Determine the [x, y] coordinate at the center of the cell enclosing the given text.  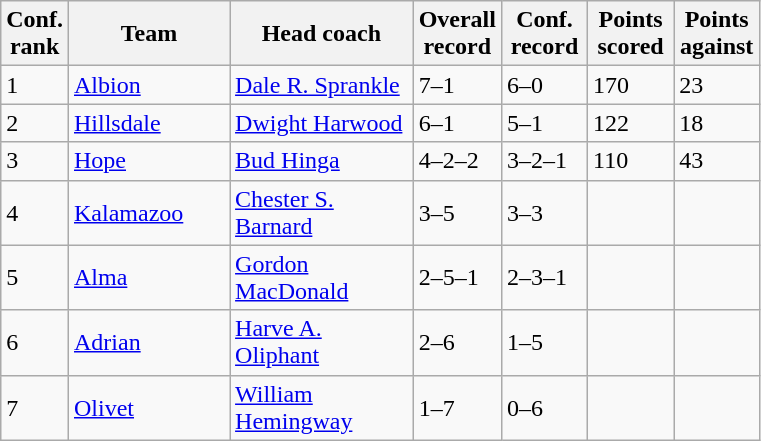
4–2–2 [457, 161]
1 [35, 85]
43 [717, 161]
Gordon MacDonald [322, 278]
Dale R. Sprankle [322, 85]
122 [631, 123]
23 [717, 85]
170 [631, 85]
6–0 [544, 85]
2–3–1 [544, 278]
5 [35, 278]
3–3 [544, 212]
Alma [148, 278]
2 [35, 123]
William Hemingway [322, 408]
1–5 [544, 342]
Bud Hinga [322, 161]
1–7 [457, 408]
Hope [148, 161]
2–5–1 [457, 278]
18 [717, 123]
7–1 [457, 85]
7 [35, 408]
Overall record [457, 34]
3 [35, 161]
Points against [717, 34]
Adrian [148, 342]
4 [35, 212]
3–2–1 [544, 161]
Albion [148, 85]
6–1 [457, 123]
Points scored [631, 34]
2–6 [457, 342]
Head coach [322, 34]
6 [35, 342]
Hillsdale [148, 123]
Olivet [148, 408]
Team [148, 34]
Chester S. Barnard [322, 212]
Conf. rank [35, 34]
3–5 [457, 212]
Dwight Harwood [322, 123]
Conf. record [544, 34]
5–1 [544, 123]
Kalamazoo [148, 212]
0–6 [544, 408]
Harve A. Oliphant [322, 342]
110 [631, 161]
